For the text-containing cell, return its midpoint in [X, Y] coordinate format. 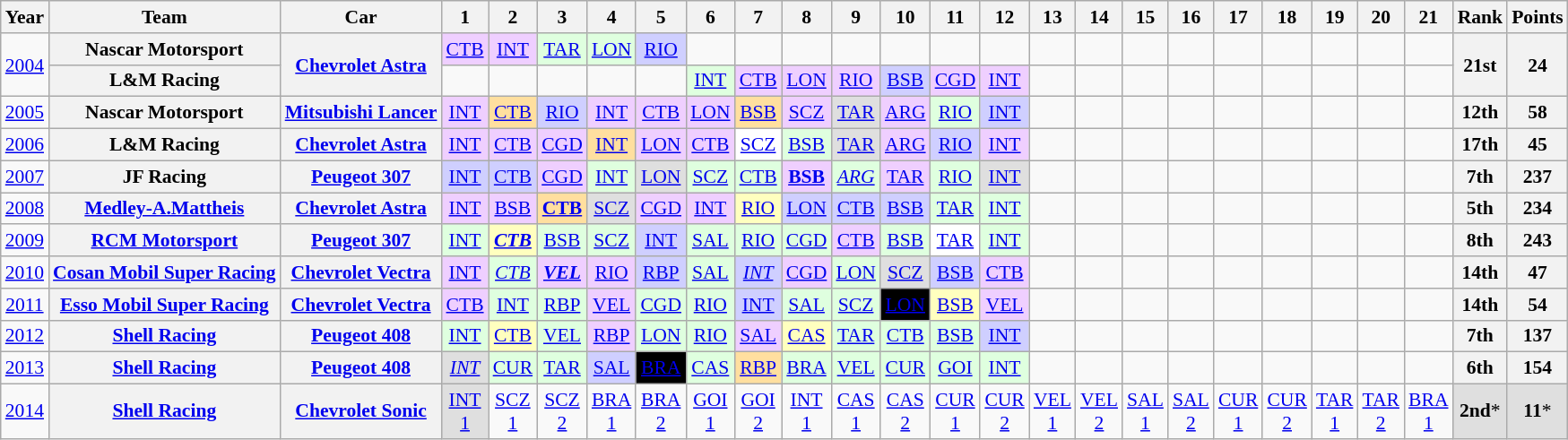
2014 [25, 412]
Chevrolet Sonic [361, 412]
7 [758, 17]
9 [855, 17]
Mitsubishi Lancer [361, 113]
21 [1429, 17]
SAL2 [1191, 412]
8th [1481, 241]
SAL1 [1146, 412]
3 [562, 17]
Year [25, 17]
VEL2 [1099, 412]
Esso Mobil Super Racing [165, 305]
Points [1538, 17]
19 [1335, 17]
Rank [1481, 17]
154 [1538, 368]
2006 [25, 145]
2012 [25, 336]
TAR2 [1381, 412]
2004 [25, 65]
Medley-A.Mattheis [165, 209]
6th [1481, 368]
8 [807, 17]
JF Racing [165, 177]
CAS2 [905, 412]
16 [1191, 17]
12 [1004, 17]
2010 [25, 272]
21st [1481, 65]
2009 [25, 241]
Cosan Mobil Super Racing [165, 272]
Team [165, 17]
SCZ2 [562, 412]
GOI2 [758, 412]
5 [661, 17]
237 [1538, 177]
5th [1481, 209]
17th [1481, 145]
2011 [25, 305]
6 [710, 17]
14 [1099, 17]
137 [1538, 336]
2013 [25, 368]
17 [1239, 17]
10 [905, 17]
2008 [25, 209]
24 [1538, 65]
20 [1381, 17]
2005 [25, 113]
GOI1 [710, 412]
VEL1 [1053, 412]
11* [1538, 412]
SCZ1 [513, 412]
54 [1538, 305]
2nd* [1481, 412]
243 [1538, 241]
2007 [25, 177]
15 [1146, 17]
TAR1 [1335, 412]
11 [956, 17]
BRA2 [661, 412]
CAS1 [855, 412]
1 [464, 17]
Car [361, 17]
18 [1287, 17]
45 [1538, 145]
GOI [956, 368]
47 [1538, 272]
234 [1538, 209]
58 [1538, 113]
12th [1481, 113]
4 [611, 17]
13 [1053, 17]
RCM Motorsport [165, 241]
2 [513, 17]
